Determine the (X, Y) coordinate at the center of the cell enclosing the given text.  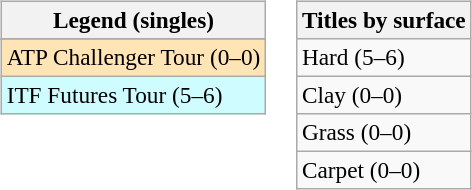
Titles by surface (384, 20)
Grass (0–0) (384, 133)
Clay (0–0) (384, 95)
Carpet (0–0) (384, 171)
ATP Challenger Tour (0–0) (133, 57)
Hard (5–6) (384, 57)
Legend (singles) (133, 20)
ITF Futures Tour (5–6) (133, 95)
